Provide the (x, y) coordinate of the cell's center where the given text is located.  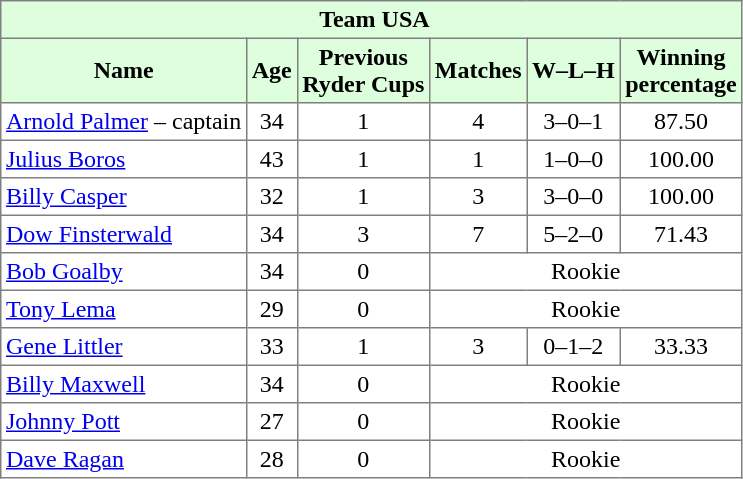
33.33 (681, 347)
Bob Goalby (124, 272)
Name (124, 70)
43 (272, 159)
Johnny Pott (124, 422)
Age (272, 70)
Winningpercentage (681, 70)
3–0–0 (574, 197)
W–L–H (574, 70)
29 (272, 309)
Julius Boros (124, 159)
Arnold Palmer – captain (124, 122)
Team USA (372, 20)
Dave Ragan (124, 459)
Dow Finsterwald (124, 234)
71.43 (681, 234)
27 (272, 422)
28 (272, 459)
3–0–1 (574, 122)
7 (478, 234)
Matches (478, 70)
33 (272, 347)
Billy Maxwell (124, 384)
5–2–0 (574, 234)
4 (478, 122)
Billy Casper (124, 197)
Tony Lema (124, 309)
0–1–2 (574, 347)
32 (272, 197)
Gene Littler (124, 347)
87.50 (681, 122)
PreviousRyder Cups (364, 70)
1–0–0 (574, 159)
